Scan for the cell matching the given text and deliver its (x, y) coordinate at center. 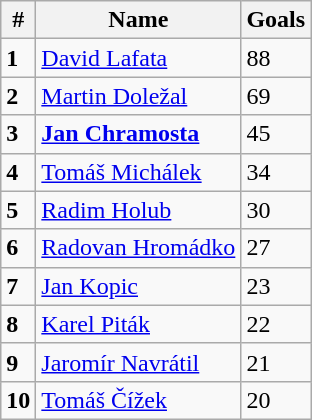
10 (18, 400)
Jan Chramosta (138, 134)
Tomáš Michálek (138, 172)
21 (276, 362)
Jaromír Navrátil (138, 362)
1 (18, 58)
Karel Piták (138, 324)
2 (18, 96)
5 (18, 210)
7 (18, 286)
Radovan Hromádko (138, 248)
8 (18, 324)
30 (276, 210)
3 (18, 134)
David Lafata (138, 58)
4 (18, 172)
Radim Holub (138, 210)
Goals (276, 20)
45 (276, 134)
Martin Doležal (138, 96)
Name (138, 20)
22 (276, 324)
Jan Kopic (138, 286)
34 (276, 172)
23 (276, 286)
Tomáš Čížek (138, 400)
88 (276, 58)
27 (276, 248)
# (18, 20)
9 (18, 362)
69 (276, 96)
6 (18, 248)
20 (276, 400)
